Return [X, Y] of the center of cell containing provided text 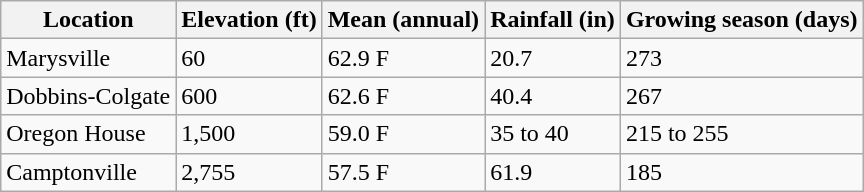
59.0 F [403, 134]
62.6 F [403, 96]
Rainfall (in) [553, 20]
267 [742, 96]
Dobbins-Colgate [88, 96]
2,755 [249, 172]
Elevation (ft) [249, 20]
62.9 F [403, 58]
Mean (annual) [403, 20]
35 to 40 [553, 134]
273 [742, 58]
61.9 [553, 172]
Location [88, 20]
20.7 [553, 58]
1,500 [249, 134]
600 [249, 96]
40.4 [553, 96]
Camptonville [88, 172]
57.5 F [403, 172]
185 [742, 172]
215 to 255 [742, 134]
60 [249, 58]
Oregon House [88, 134]
Marysville [88, 58]
Growing season (days) [742, 20]
